Capture the cell that displays the provided text and extract its (X, Y) central coordinate. 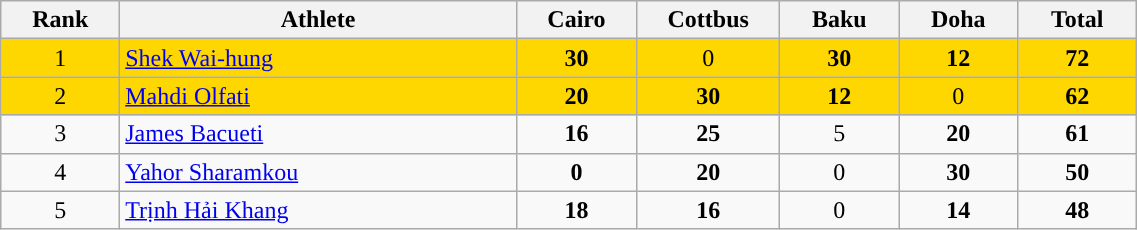
18 (576, 210)
Cottbus (708, 20)
James Bacueti (318, 134)
Mahdi Olfati (318, 96)
4 (60, 172)
Trịnh Hải Khang (318, 210)
Shek Wai-hung (318, 58)
48 (1078, 210)
Doha (958, 20)
2 (60, 96)
14 (958, 210)
Yahor Sharamkou (318, 172)
50 (1078, 172)
25 (708, 134)
72 (1078, 58)
Rank (60, 20)
62 (1078, 96)
1 (60, 58)
3 (60, 134)
Baku (840, 20)
Cairo (576, 20)
61 (1078, 134)
Total (1078, 20)
Athlete (318, 20)
